Search for the cell housing the specified text and yield its [x, y] center coordinate. 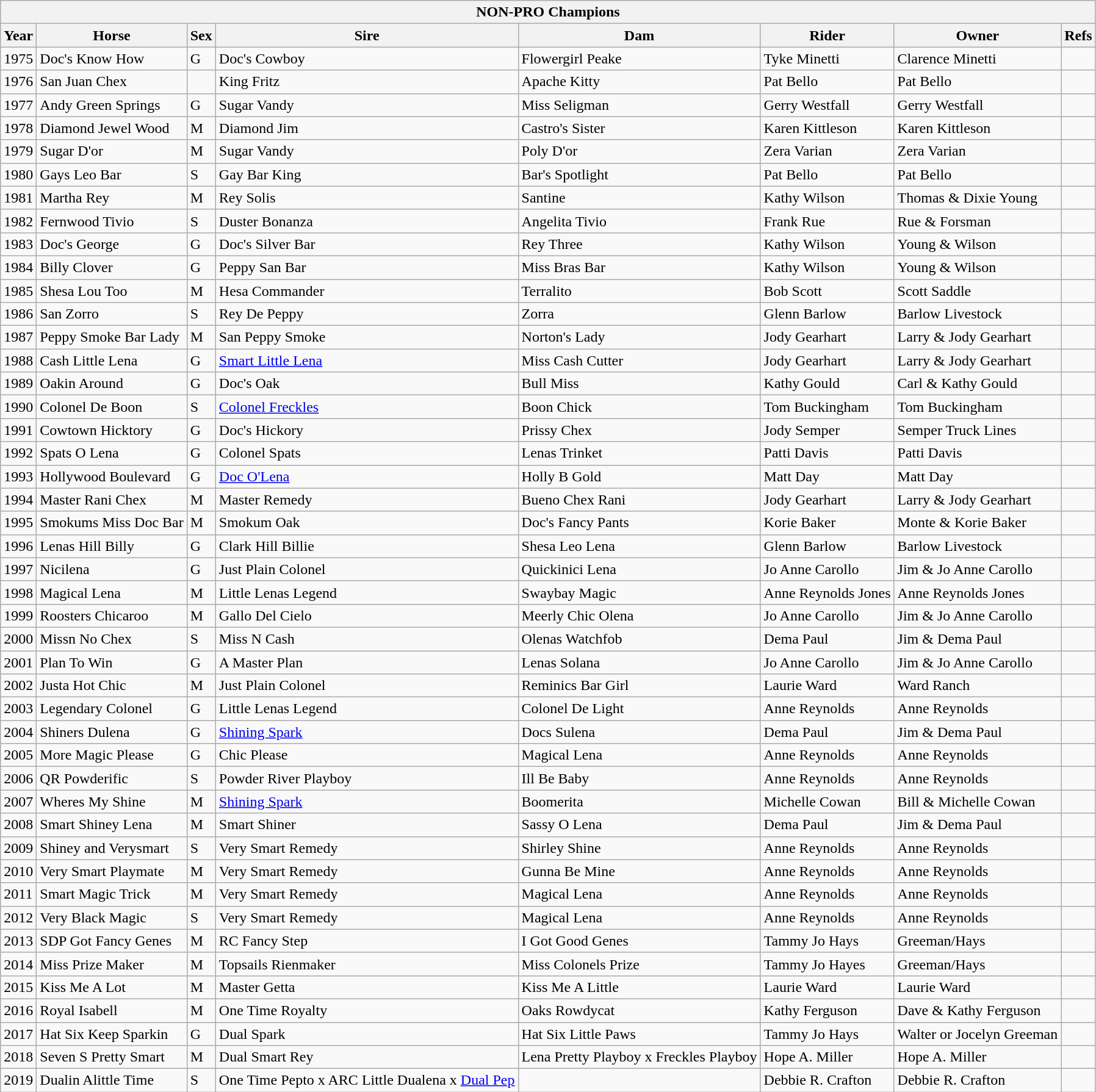
Quickinici Lena [640, 569]
Kiss Me A Lot [112, 987]
2002 [18, 686]
Rey Solis [367, 198]
More Magic Please [112, 755]
2007 [18, 802]
Shesa Leo Lena [640, 546]
2015 [18, 987]
Dam [640, 35]
Shiners Dulena [112, 732]
1991 [18, 430]
Peppy San Bar [367, 267]
Rider [827, 35]
Year [18, 35]
Shiney and Verysmart [112, 848]
San Peppy Smoke [367, 337]
1976 [18, 82]
Tyke Minetti [827, 59]
Kathy Ferguson [827, 1010]
Roosters Chicaroo [112, 616]
Doc's Oak [367, 384]
Colonel Freckles [367, 407]
1993 [18, 476]
1989 [18, 384]
Fernwood Tivio [112, 221]
Olenas Watchfob [640, 639]
Norton's Lady [640, 337]
Lenas Trinket [640, 453]
Jody Semper [827, 430]
2018 [18, 1057]
Doc's Know How [112, 59]
1978 [18, 128]
Hat Six Little Paws [640, 1034]
Cowtown Hicktory [112, 430]
Lenas Solana [640, 662]
Very Black Magic [112, 918]
2019 [18, 1080]
Miss Colonels Prize [640, 964]
Doc's Silver Bar [367, 244]
Smokum Oak [367, 523]
Very Smart Playmate [112, 871]
Miss N Cash [367, 639]
Rue & Forsman [978, 221]
Ill Be Baby [640, 778]
Doc's Hickory [367, 430]
Shirley Shine [640, 848]
Legendary Colonel [112, 709]
Scott Saddle [978, 291]
Bueno Chex Rani [640, 500]
Dualin Alittle Time [112, 1080]
2000 [18, 639]
Clark Hill Billie [367, 546]
Colonel Spats [367, 453]
Smart Shiney Lena [112, 825]
SDP Got Fancy Genes [112, 941]
Diamond Jewel Wood [112, 128]
Oaks Rowdycat [640, 1010]
I Got Good Genes [640, 941]
Smokums Miss Doc Bar [112, 523]
Docs Sulena [640, 732]
Meerly Chic Olena [640, 616]
Dual Smart Rey [367, 1057]
1986 [18, 314]
1992 [18, 453]
Sire [367, 35]
Powder River Playboy [367, 778]
Sugar D'or [112, 151]
Missn No Chex [112, 639]
1975 [18, 59]
RC Fancy Step [367, 941]
Hollywood Boulevard [112, 476]
Tammy Jo Hayes [827, 964]
Clarence Minetti [978, 59]
Nicilena [112, 569]
Swaybay Magic [640, 592]
1997 [18, 569]
Refs [1078, 35]
Terralito [640, 291]
Miss Seligman [640, 105]
1982 [18, 221]
Michelle Cowan [827, 802]
1995 [18, 523]
1990 [18, 407]
Zorra [640, 314]
Cash Little Lena [112, 361]
Bob Scott [827, 291]
2017 [18, 1034]
1981 [18, 198]
Plan To Win [112, 662]
Doc's Fancy Pants [640, 523]
2012 [18, 918]
Martha Rey [112, 198]
NON-PRO Champions [548, 12]
2014 [18, 964]
Rey Three [640, 244]
Gay Bar King [367, 174]
Doc's Cowboy [367, 59]
1979 [18, 151]
Colonel De Boon [112, 407]
Korie Baker [827, 523]
Andy Green Springs [112, 105]
Carl & Kathy Gould [978, 384]
Smart Little Lena [367, 361]
Thomas & Dixie Young [978, 198]
Walter or Jocelyn Greeman [978, 1034]
1996 [18, 546]
Gays Leo Bar [112, 174]
Duster Bonanza [367, 221]
Spats O Lena [112, 453]
Miss Cash Cutter [640, 361]
Smart Magic Trick [112, 894]
2001 [18, 662]
Doc's George [112, 244]
1977 [18, 105]
1998 [18, 592]
1988 [18, 361]
Hat Six Keep Sparkin [112, 1034]
Horse [112, 35]
Miss Prize Maker [112, 964]
Monte & Korie Baker [978, 523]
2006 [18, 778]
1999 [18, 616]
Oakin Around [112, 384]
San Zorro [112, 314]
Owner [978, 35]
Colonel De Light [640, 709]
1987 [18, 337]
Dave & Kathy Ferguson [978, 1010]
Frank Rue [827, 221]
Master Rani Chex [112, 500]
Dual Spark [367, 1034]
Diamond Jim [367, 128]
Bill & Michelle Cowan [978, 802]
Smart Shiner [367, 825]
Poly D'or [640, 151]
2009 [18, 848]
One Time Royalty [367, 1010]
2016 [18, 1010]
Rey De Peppy [367, 314]
1980 [18, 174]
1984 [18, 267]
2003 [18, 709]
Gallo Del Cielo [367, 616]
Santine [640, 198]
Sassy O Lena [640, 825]
Reminics Bar Girl [640, 686]
A Master Plan [367, 662]
Master Remedy [367, 500]
Lena Pretty Playboy x Freckles Playboy [640, 1057]
One Time Pepto x ARC Little Dualena x Dual Pep [367, 1080]
Kathy Gould [827, 384]
Boomerita [640, 802]
Seven S Pretty Smart [112, 1057]
2010 [18, 871]
Apache Kitty [640, 82]
2008 [18, 825]
Miss Bras Bar [640, 267]
Flowergirl Peake [640, 59]
Wheres My Shine [112, 802]
2004 [18, 732]
Gunna Be Mine [640, 871]
QR Powderific [112, 778]
San Juan Chex [112, 82]
Holly B Gold [640, 476]
2011 [18, 894]
Hesa Commander [367, 291]
King Fritz [367, 82]
Chic Please [367, 755]
Peppy Smoke Bar Lady [112, 337]
Prissy Chex [640, 430]
Ward Ranch [978, 686]
Shesa Lou Too [112, 291]
Bar's Spotlight [640, 174]
Justa Hot Chic [112, 686]
1994 [18, 500]
Topsails Rienmaker [367, 964]
Semper Truck Lines [978, 430]
2013 [18, 941]
Doc O'Lena [367, 476]
Billy Clover [112, 267]
Lenas Hill Billy [112, 546]
Kiss Me A Little [640, 987]
Boon Chick [640, 407]
1985 [18, 291]
Castro's Sister [640, 128]
Angelita Tivio [640, 221]
Master Getta [367, 987]
Royal Isabell [112, 1010]
1983 [18, 244]
2005 [18, 755]
Bull Miss [640, 384]
Sex [201, 35]
